Scan for the cell matching the given text and deliver its (x, y) coordinate at center. 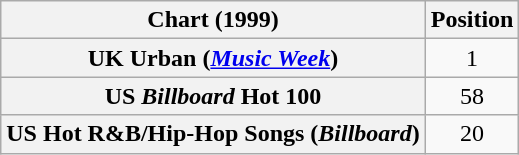
1 (472, 58)
US Billboard Hot 100 (213, 96)
UK Urban (Music Week) (213, 58)
Position (472, 20)
58 (472, 96)
Chart (1999) (213, 20)
US Hot R&B/Hip-Hop Songs (Billboard) (213, 134)
20 (472, 134)
